Extract the [X, Y] coordinate from the center of the cell holding the provided text.  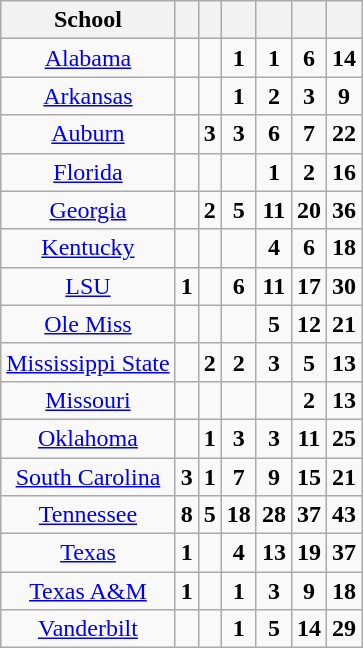
25 [344, 438]
Kentucky [88, 248]
Alabama [88, 58]
20 [308, 210]
43 [344, 515]
School [88, 20]
Mississippi State [88, 362]
Auburn [88, 134]
17 [308, 286]
28 [274, 515]
Georgia [88, 210]
12 [308, 324]
Missouri [88, 400]
Arkansas [88, 96]
29 [344, 629]
36 [344, 210]
8 [186, 515]
30 [344, 286]
South Carolina [88, 477]
Texas [88, 553]
16 [344, 172]
19 [308, 553]
Ole Miss [88, 324]
22 [344, 134]
Florida [88, 172]
15 [308, 477]
Texas A&M [88, 591]
Tennessee [88, 515]
LSU [88, 286]
Vanderbilt [88, 629]
Oklahoma [88, 438]
